Determine the (x, y) coordinate at the center of the cell enclosing the given text.  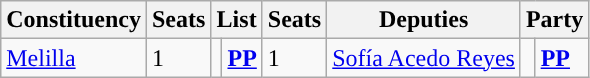
Sofía Acedo Reyes (424, 58)
Constituency (74, 20)
Party (554, 20)
Melilla (74, 58)
Deputies (424, 20)
List (236, 20)
